Return [X, Y] of the center of cell containing provided text 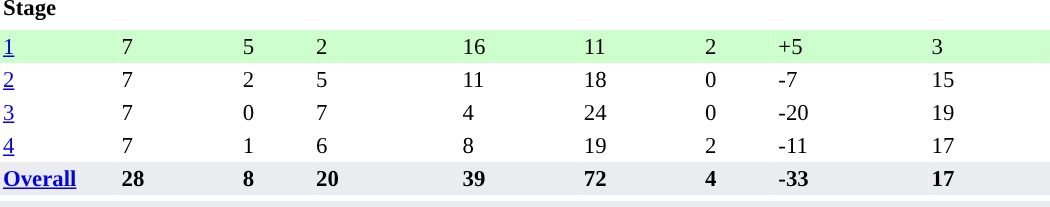
39 [520, 178]
20 [374, 178]
-33 [852, 178]
18 [642, 80]
28 [178, 178]
16 [520, 46]
-7 [852, 80]
24 [642, 112]
-11 [852, 146]
15 [990, 80]
Overall [59, 178]
6 [374, 146]
+5 [852, 46]
-20 [852, 112]
72 [642, 178]
